Pinpoint the cell where the given text exists, returning its (X, Y) midpoint coordinate. 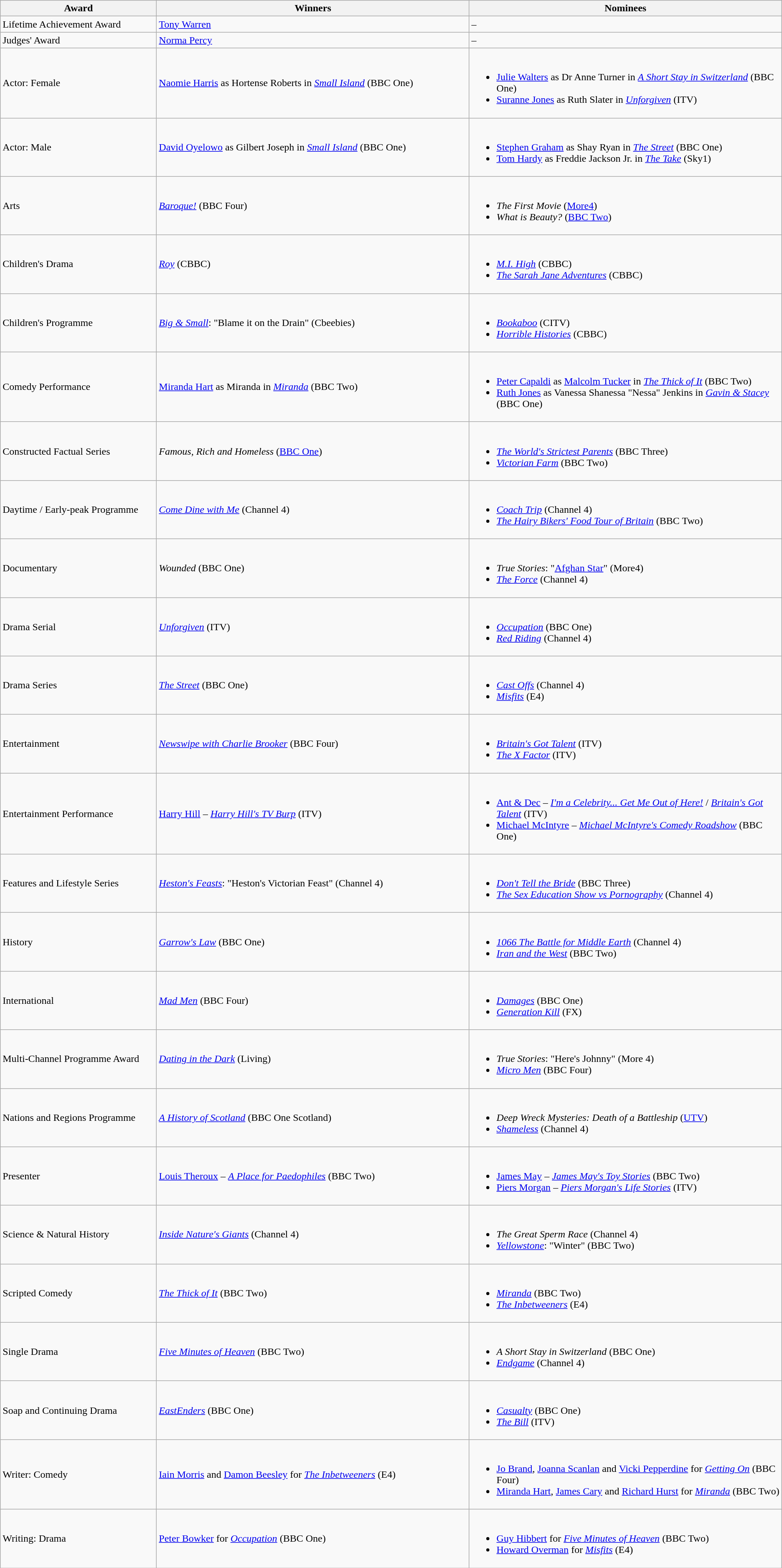
Children's Programme (79, 323)
Deep Wreck Mysteries: Death of a Battleship (UTV)Shameless (Channel 4) (625, 1117)
Newswipe with Charlie Brooker (BBC Four) (313, 744)
The First Movie (More4)What is Beauty? (BBC Two) (625, 206)
Peter Bowker for Occupation (BBC One) (313, 1538)
M.I. High (CBBC)The Sarah Jane Adventures (CBBC) (625, 264)
Iain Morris and Damon Beesley for The Inbetweeners (E4) (313, 1474)
The Street (BBC One) (313, 685)
Peter Capaldi as Malcolm Tucker in The Thick of It (BBC Two)Ruth Jones as Vanessa Shanessa "Nessa" Jenkins in Gavin & Stacey (BBC One) (625, 387)
Judges' Award (79, 40)
Cast Offs (Channel 4)Misfits (E4) (625, 685)
Occupation (BBC One)Red Riding (Channel 4) (625, 627)
Stephen Graham as Shay Ryan in The Street (BBC One)Tom Hardy as Freddie Jackson Jr. in The Take (Sky1) (625, 147)
Big & Small: "Blame it on the Drain" (Cbeebies) (313, 323)
Mad Men (BBC Four) (313, 1000)
Constructed Factual Series (79, 451)
Louis Theroux – A Place for Paedophiles (BBC Two) (313, 1176)
Unforgiven (ITV) (313, 627)
Come Dine with Me (Channel 4) (313, 509)
Writer: Comedy (79, 1474)
Award (79, 8)
Harry Hill – Harry Hill's TV Burp (ITV) (313, 814)
Bookaboo (CITV)Horrible Histories (CBBC) (625, 323)
Entertainment Performance (79, 814)
True Stories: "Here's Johnny" (More 4)Micro Men (BBC Four) (625, 1059)
Don't Tell the Bride (BBC Three)The Sex Education Show vs Pornography (Channel 4) (625, 883)
True Stories: "Afghan Star" (More4)The Force (Channel 4) (625, 568)
The World's Strictest Parents (BBC Three)Victorian Farm (BBC Two) (625, 451)
Drama Series (79, 685)
Naomie Harris as Hortense Roberts in Small Island (BBC One) (313, 83)
Miranda Hart as Miranda in Miranda (BBC Two) (313, 387)
Scripted Comedy (79, 1293)
Actor: Female (79, 83)
Children's Drama (79, 264)
Miranda (BBC Two)The Inbetweeners (E4) (625, 1293)
Garrow's Law (BBC One) (313, 942)
Damages (BBC One)Generation Kill (FX) (625, 1000)
History (79, 942)
Julie Walters as Dr Anne Turner in A Short Stay in Switzerland (BBC One)Suranne Jones as Ruth Slater in Unforgiven (ITV) (625, 83)
Soap and Continuing Drama (79, 1410)
Arts (79, 206)
Tony Warren (313, 24)
Guy Hibbert for Five Minutes of Heaven (BBC Two)Howard Overman for Misfits (E4) (625, 1538)
Drama Serial (79, 627)
Multi-Channel Programme Award (79, 1059)
Roy (CBBC) (313, 264)
Lifetime Achievement Award (79, 24)
Britain's Got Talent (ITV)The X Factor (ITV) (625, 744)
Casualty (BBC One)The Bill (ITV) (625, 1410)
Ant & Dec – I'm a Celebrity... Get Me Out of Here! / Britain's Got Talent (ITV)Michael McIntyre – Michael McIntyre's Comedy Roadshow (BBC One) (625, 814)
Dating in the Dark (Living) (313, 1059)
Daytime / Early-peak Programme (79, 509)
Five Minutes of Heaven (BBC Two) (313, 1352)
Baroque! (BBC Four) (313, 206)
Writing: Drama (79, 1538)
Famous, Rich and Homeless (BBC One) (313, 451)
Single Drama (79, 1352)
Actor: Male (79, 147)
Science & Natural History (79, 1235)
The Thick of It (BBC Two) (313, 1293)
Documentary (79, 568)
The Great Sperm Race (Channel 4)Yellowstone: "Winter" (BBC Two) (625, 1235)
James May – James May's Toy Stories (BBC Two)Piers Morgan – Piers Morgan's Life Stories (ITV) (625, 1176)
A Short Stay in Switzerland (BBC One)Endgame (Channel 4) (625, 1352)
1066 The Battle for Middle Earth (Channel 4)Iran and the West (BBC Two) (625, 942)
Features and Lifestyle Series (79, 883)
Comedy Performance (79, 387)
Inside Nature's Giants (Channel 4) (313, 1235)
Entertainment (79, 744)
Jo Brand, Joanna Scanlan and Vicki Pepperdine for Getting On (BBC Four)Miranda Hart, James Cary and Richard Hurst for Miranda (BBC Two) (625, 1474)
David Oyelowo as Gilbert Joseph in Small Island (BBC One) (313, 147)
Heston's Feasts: "Heston's Victorian Feast" (Channel 4) (313, 883)
Nations and Regions Programme (79, 1117)
International (79, 1000)
Presenter (79, 1176)
Wounded (BBC One) (313, 568)
EastEnders (BBC One) (313, 1410)
Norma Percy (313, 40)
A History of Scotland (BBC One Scotland) (313, 1117)
Nominees (625, 8)
Winners (313, 8)
Coach Trip (Channel 4)The Hairy Bikers' Food Tour of Britain (BBC Two) (625, 509)
